Capture the cell that displays the provided text and extract its (x, y) central coordinate. 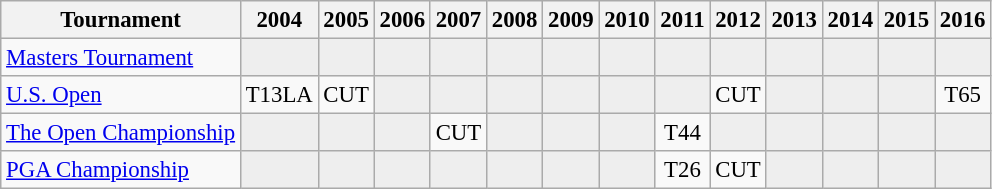
2009 (571, 20)
PGA Championship (121, 170)
U.S. Open (121, 95)
T13LA (279, 95)
2012 (738, 20)
2005 (346, 20)
Masters Tournament (121, 58)
2011 (682, 20)
T65 (963, 95)
2008 (515, 20)
2014 (850, 20)
2007 (458, 20)
2016 (963, 20)
2015 (906, 20)
The Open Championship (121, 133)
2004 (279, 20)
2006 (402, 20)
2013 (794, 20)
T44 (682, 133)
T26 (682, 170)
Tournament (121, 20)
2010 (627, 20)
